Identify which cell holds the provided text, then report its (x, y) central coordinate. 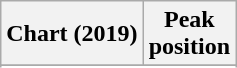
Chart (2019) (72, 34)
Peakposition (189, 34)
